Identify which cell holds the provided text, then report its [x, y] central coordinate. 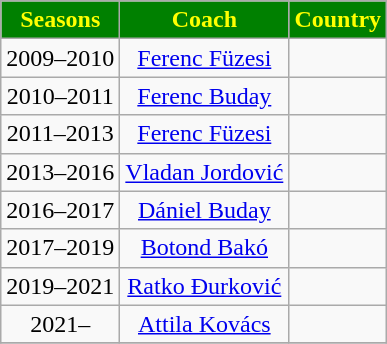
Country [338, 20]
2009–2010 [60, 58]
2013–2016 [60, 172]
Ratko Đurković [204, 286]
Dániel Buday [204, 210]
Coach [204, 20]
2017–2019 [60, 248]
Seasons [60, 20]
Botond Bakó [204, 248]
Vladan Jordović [204, 172]
2021– [60, 324]
Attila Kovács [204, 324]
2016–2017 [60, 210]
2010–2011 [60, 96]
Ferenc Buday [204, 96]
2011–2013 [60, 134]
2019–2021 [60, 286]
